From the cell containing the given text, extract its center point as [X, Y] coordinate. 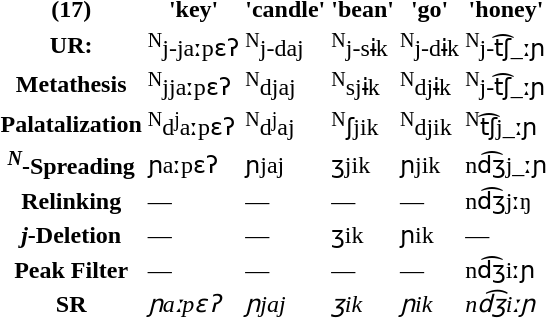
Ndjik [429, 124]
ʒjik [363, 163]
ɲik [429, 235]
ɲjik [429, 163]
Nj-daj [286, 45]
Nj-dɨk [429, 45]
Nj-jaːpɛʔ [193, 45]
Nj-sɨk [363, 45]
Nsjɨk [363, 84]
Ndjɨk [429, 84]
ʒik [363, 235]
ɲjaj [286, 163]
Njjaːpɛʔ [193, 84]
Ndjaːpɛʔ [193, 124]
ɲaːpɛʔ [193, 163]
Nʃjik [363, 124]
